Return the (X, Y) coordinate for the center point of the cell that contains the specified text.  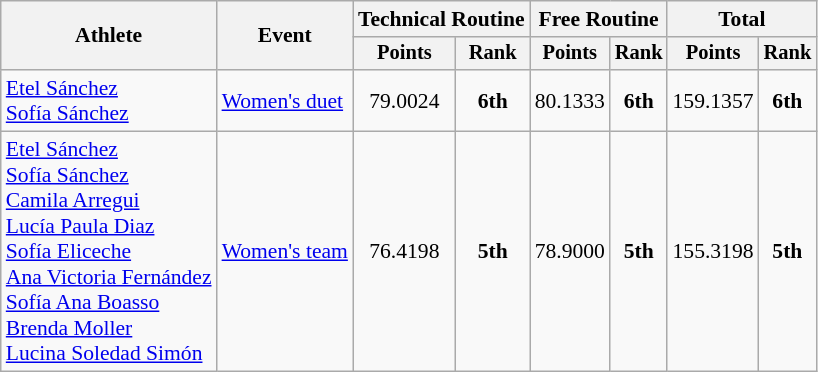
Total (742, 19)
Women's team (285, 252)
Athlete (109, 36)
Etel SánchezSofía Sánchez (109, 100)
155.3198 (712, 252)
76.4198 (404, 252)
79.0024 (404, 100)
Event (285, 36)
Women's duet (285, 100)
80.1333 (570, 100)
159.1357 (712, 100)
Etel SánchezSofía SánchezCamila ArreguiLucía Paula DiazSofía ElicecheAna Victoria FernándezSofía Ana BoassoBrenda MollerLucina Soledad Simón (109, 252)
Free Routine (599, 19)
78.9000 (570, 252)
Technical Routine (442, 19)
